Determine the [X, Y] coordinate at the center of the cell enclosing the given text.  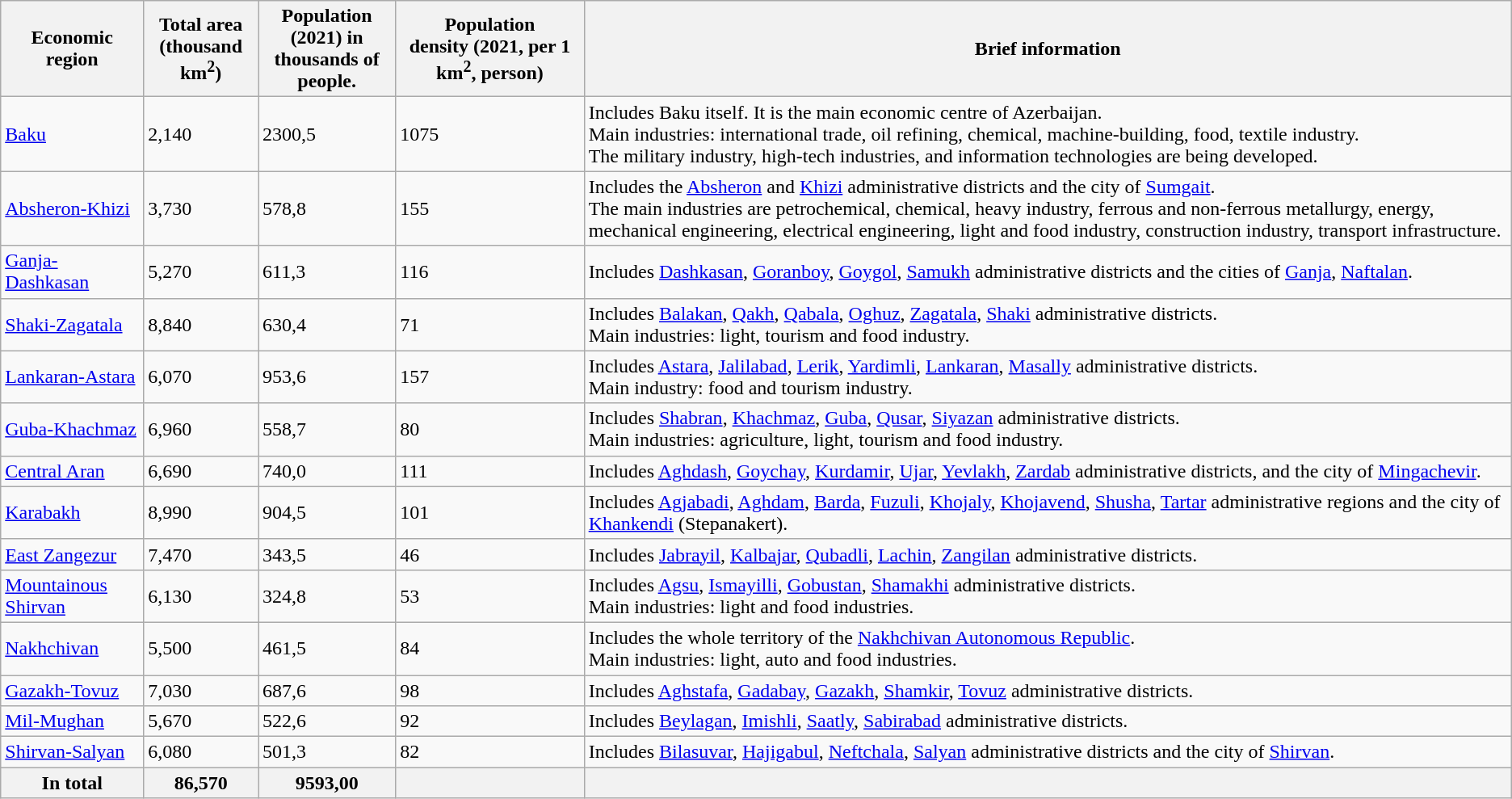
111 [489, 471]
1075 [489, 134]
Gazakh-Tovuz [73, 691]
98 [489, 691]
324,8 [327, 596]
Nakhchivan [73, 648]
East Zangezur [73, 554]
Includes Bilasuvar, Hajigabul, Neftchala, Salyan administrative districts and the city of Shirvan. [1048, 752]
Baku [73, 134]
116 [489, 271]
740,0 [327, 471]
Total area(thousand km2) [201, 48]
578,8 [327, 208]
522,6 [327, 721]
6,130 [201, 596]
7,470 [201, 554]
Includes Aghstafa, Gadabay, Gazakh, Shamkir, Tovuz administrative districts. [1048, 691]
Includes Agsu, Ismayilli, Gobustan, Shamakhi administrative districts.Main industries: light and food industries. [1048, 596]
Includes Aghdash, Goychay, Kurdamir, Ujar, Yevlakh, Zardab administrative districts, and the city of Mingachevir. [1048, 471]
157 [489, 376]
904,5 [327, 512]
Populationdensity (2021, per 1 km2, person) [489, 48]
Karabakh [73, 512]
5,670 [201, 721]
461,5 [327, 648]
Includes Astara, Jalilabad, Lerik, Yardimli, Lankaran, Masally administrative districts.Main industry: food and tourism industry. [1048, 376]
101 [489, 512]
Includes Dashkasan, Goranboy, Goygol, Samukh administrative districts and the cities of Ganja, Naftalan. [1048, 271]
Central Aran [73, 471]
Absheron-Khizi [73, 208]
Lankaran-Astara [73, 376]
5,270 [201, 271]
Includes Balakan, Qakh, Qabala, Oghuz, Zagatala, Shaki administrative districts.Main industries: light, tourism and food industry. [1048, 325]
Includes Agjabadi, Aghdam, Barda, Fuzuli, Khojaly, Khojavend, Shusha, Tartar administrative regions and the city of Khankendi (Stepanakert). [1048, 512]
Includes the whole territory of the Nakhchivan Autonomous Republic.Main industries: light, auto and food industries. [1048, 648]
6,690 [201, 471]
In total [73, 783]
630,4 [327, 325]
Ganja-Dashkasan [73, 271]
82 [489, 752]
6,070 [201, 376]
343,5 [327, 554]
84 [489, 648]
Includes Shabran, Khachmaz, Guba, Qusar, Siyazan administrative districts.Main industries: agriculture, light, tourism and food industry. [1048, 430]
Includes Beylagan, Imishli, Saatly, Sabirabad administrative districts. [1048, 721]
Mil-Mughan [73, 721]
9593,00 [327, 783]
155 [489, 208]
Population(2021) inthousands of people. [327, 48]
Shaki-Zagatala [73, 325]
3,730 [201, 208]
687,6 [327, 691]
Includes Jabrayil, Kalbajar, Qubadli, Lachin, Zangilan administrative districts. [1048, 554]
46 [489, 554]
501,3 [327, 752]
5,500 [201, 648]
Shirvan-Salyan [73, 752]
7,030 [201, 691]
953,6 [327, 376]
Mountainous Shirvan [73, 596]
2,140 [201, 134]
92 [489, 721]
8,840 [201, 325]
Guba-Khachmaz [73, 430]
53 [489, 596]
71 [489, 325]
86,570 [201, 783]
6,960 [201, 430]
2300,5 [327, 134]
558,7 [327, 430]
Economic region [73, 48]
8,990 [201, 512]
80 [489, 430]
6,080 [201, 752]
611,3 [327, 271]
Brief information [1048, 48]
